Pinpoint the cell where the given text exists, returning its [x, y] midpoint coordinate. 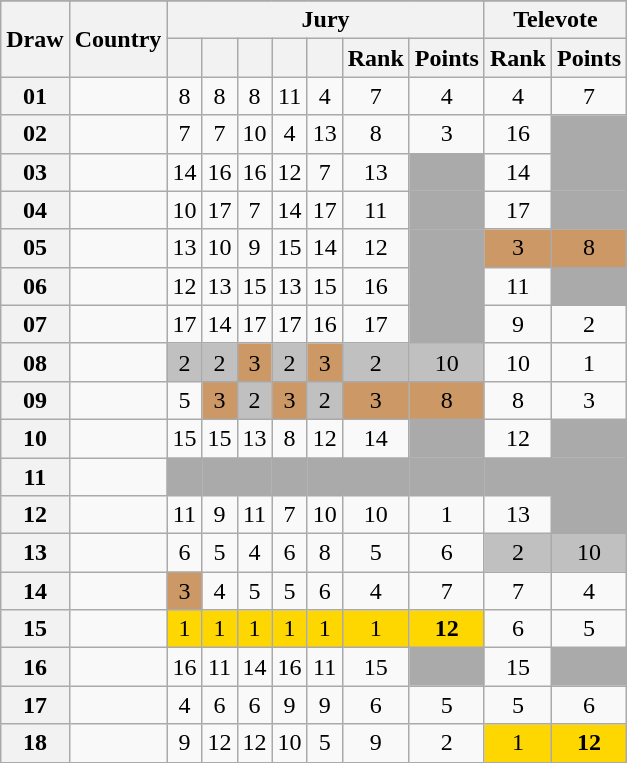
05 [35, 248]
03 [35, 172]
07 [35, 324]
04 [35, 210]
Jury [326, 20]
02 [35, 134]
01 [35, 96]
18 [35, 743]
08 [35, 362]
09 [35, 400]
06 [35, 286]
Televote [555, 20]
Country [118, 39]
Draw [35, 39]
